Return [x, y] of the center of cell containing provided text 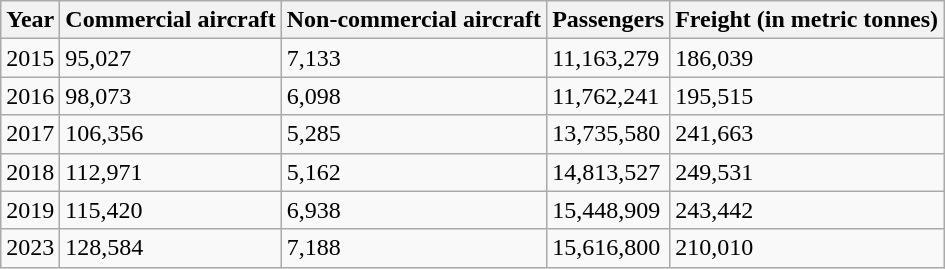
112,971 [170, 172]
Non-commercial aircraft [414, 20]
Year [30, 20]
195,515 [807, 96]
2017 [30, 134]
7,188 [414, 248]
6,098 [414, 96]
2023 [30, 248]
210,010 [807, 248]
249,531 [807, 172]
Freight (in metric tonnes) [807, 20]
2018 [30, 172]
98,073 [170, 96]
5,285 [414, 134]
11,762,241 [608, 96]
243,442 [807, 210]
7,133 [414, 58]
15,616,800 [608, 248]
128,584 [170, 248]
Commercial aircraft [170, 20]
2016 [30, 96]
2015 [30, 58]
Passengers [608, 20]
95,027 [170, 58]
5,162 [414, 172]
106,356 [170, 134]
15,448,909 [608, 210]
186,039 [807, 58]
13,735,580 [608, 134]
11,163,279 [608, 58]
115,420 [170, 210]
2019 [30, 210]
241,663 [807, 134]
6,938 [414, 210]
14,813,527 [608, 172]
